Provide the [X, Y] coordinate of the cell's center where the given text is located.  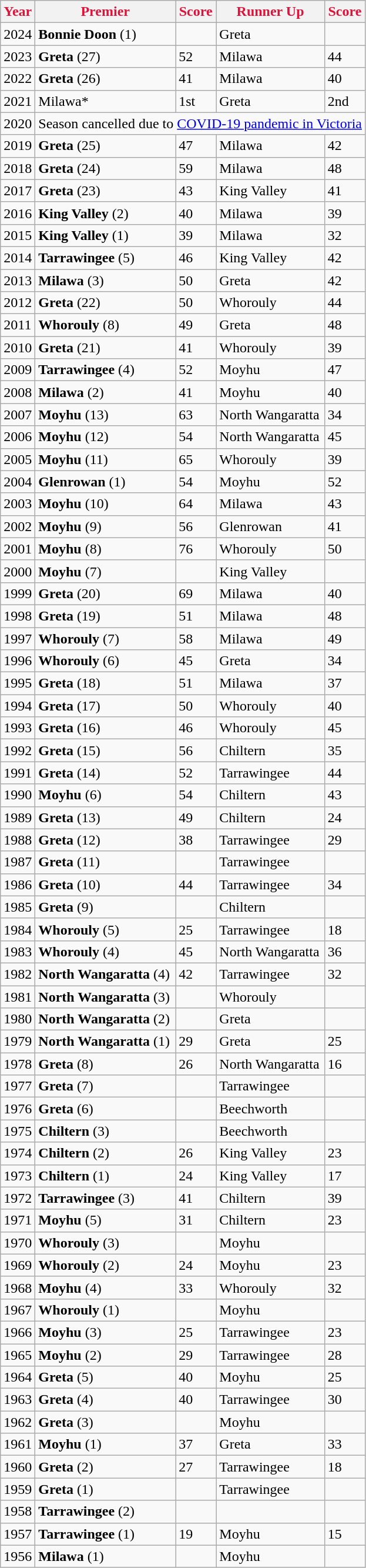
Tarrawingee (1) [106, 1534]
Greta (7) [106, 1086]
Greta (24) [106, 168]
Moyhu (13) [106, 415]
2018 [18, 168]
Tarrawingee (3) [106, 1198]
1958 [18, 1512]
1981 [18, 997]
Moyhu (9) [106, 526]
Greta (17) [106, 706]
Greta (16) [106, 728]
Chiltern (3) [106, 1131]
1987 [18, 862]
36 [344, 952]
16 [344, 1064]
1979 [18, 1042]
2009 [18, 370]
1966 [18, 1332]
Whorouly (5) [106, 929]
1989 [18, 818]
2013 [18, 281]
Chiltern (1) [106, 1176]
1985 [18, 907]
Moyhu (11) [106, 459]
2002 [18, 526]
1997 [18, 638]
Whorouly (6) [106, 661]
1998 [18, 616]
Greta (20) [106, 593]
31 [196, 1220]
15 [344, 1534]
Greta (11) [106, 862]
1969 [18, 1265]
1963 [18, 1400]
Milawa* [106, 101]
Milawa (2) [106, 392]
2024 [18, 34]
1961 [18, 1444]
Greta (9) [106, 907]
1986 [18, 885]
Tarrawingee (5) [106, 258]
1999 [18, 593]
Greta (19) [106, 616]
2001 [18, 549]
Greta (6) [106, 1109]
2012 [18, 303]
Whorouly (2) [106, 1265]
Greta (18) [106, 683]
2020 [18, 124]
1991 [18, 773]
1973 [18, 1176]
Moyhu (7) [106, 571]
Greta (21) [106, 348]
1992 [18, 750]
Moyhu (8) [106, 549]
69 [196, 593]
North Wangaratta (3) [106, 997]
Moyhu (4) [106, 1287]
Chiltern (2) [106, 1153]
1968 [18, 1287]
Greta (23) [106, 191]
Glenrowan (1) [106, 482]
2019 [18, 146]
2005 [18, 459]
2014 [18, 258]
Moyhu (5) [106, 1220]
1975 [18, 1131]
1965 [18, 1355]
2nd [344, 101]
2022 [18, 79]
1988 [18, 840]
76 [196, 549]
19 [196, 1534]
1990 [18, 795]
Season cancelled due to COVID-19 pandemic in Victoria [200, 124]
Moyhu (10) [106, 504]
1974 [18, 1153]
King Valley (1) [106, 235]
1980 [18, 1019]
2015 [18, 235]
Year [18, 12]
17 [344, 1176]
Greta (14) [106, 773]
64 [196, 504]
35 [344, 750]
38 [196, 840]
2017 [18, 191]
King Valley (2) [106, 213]
Milawa (3) [106, 281]
2008 [18, 392]
North Wangaratta (4) [106, 974]
Greta (4) [106, 1400]
Moyhu (1) [106, 1444]
Moyhu (12) [106, 437]
1996 [18, 661]
2000 [18, 571]
1993 [18, 728]
1984 [18, 929]
Whorouly (1) [106, 1310]
2004 [18, 482]
58 [196, 638]
Tarrawingee (4) [106, 370]
Greta (12) [106, 840]
Greta (8) [106, 1064]
Whorouly (7) [106, 638]
Glenrowan [270, 526]
Greta (2) [106, 1467]
2023 [18, 56]
Greta (13) [106, 818]
1959 [18, 1489]
Premier [106, 12]
2006 [18, 437]
North Wangaratta (2) [106, 1019]
1971 [18, 1220]
Moyhu (6) [106, 795]
Greta (22) [106, 303]
2003 [18, 504]
1956 [18, 1556]
1970 [18, 1243]
2007 [18, 415]
Greta (3) [106, 1422]
Moyhu (3) [106, 1332]
63 [196, 415]
1994 [18, 706]
Greta (10) [106, 885]
1st [196, 101]
1962 [18, 1422]
2010 [18, 348]
2011 [18, 325]
1982 [18, 974]
Greta (26) [106, 79]
Greta (1) [106, 1489]
Whorouly (3) [106, 1243]
27 [196, 1467]
Whorouly (8) [106, 325]
Whorouly (4) [106, 952]
28 [344, 1355]
65 [196, 459]
1983 [18, 952]
Greta (15) [106, 750]
2021 [18, 101]
1957 [18, 1534]
North Wangaratta (1) [106, 1042]
Milawa (1) [106, 1556]
Bonnie Doon (1) [106, 34]
2016 [18, 213]
1972 [18, 1198]
1964 [18, 1377]
Moyhu (2) [106, 1355]
Tarrawingee (2) [106, 1512]
Greta (25) [106, 146]
Greta (27) [106, 56]
30 [344, 1400]
Runner Up [270, 12]
Greta (5) [106, 1377]
1977 [18, 1086]
59 [196, 168]
1978 [18, 1064]
1995 [18, 683]
1976 [18, 1109]
1960 [18, 1467]
1967 [18, 1310]
